Capture the cell that displays the provided text and extract its (X, Y) central coordinate. 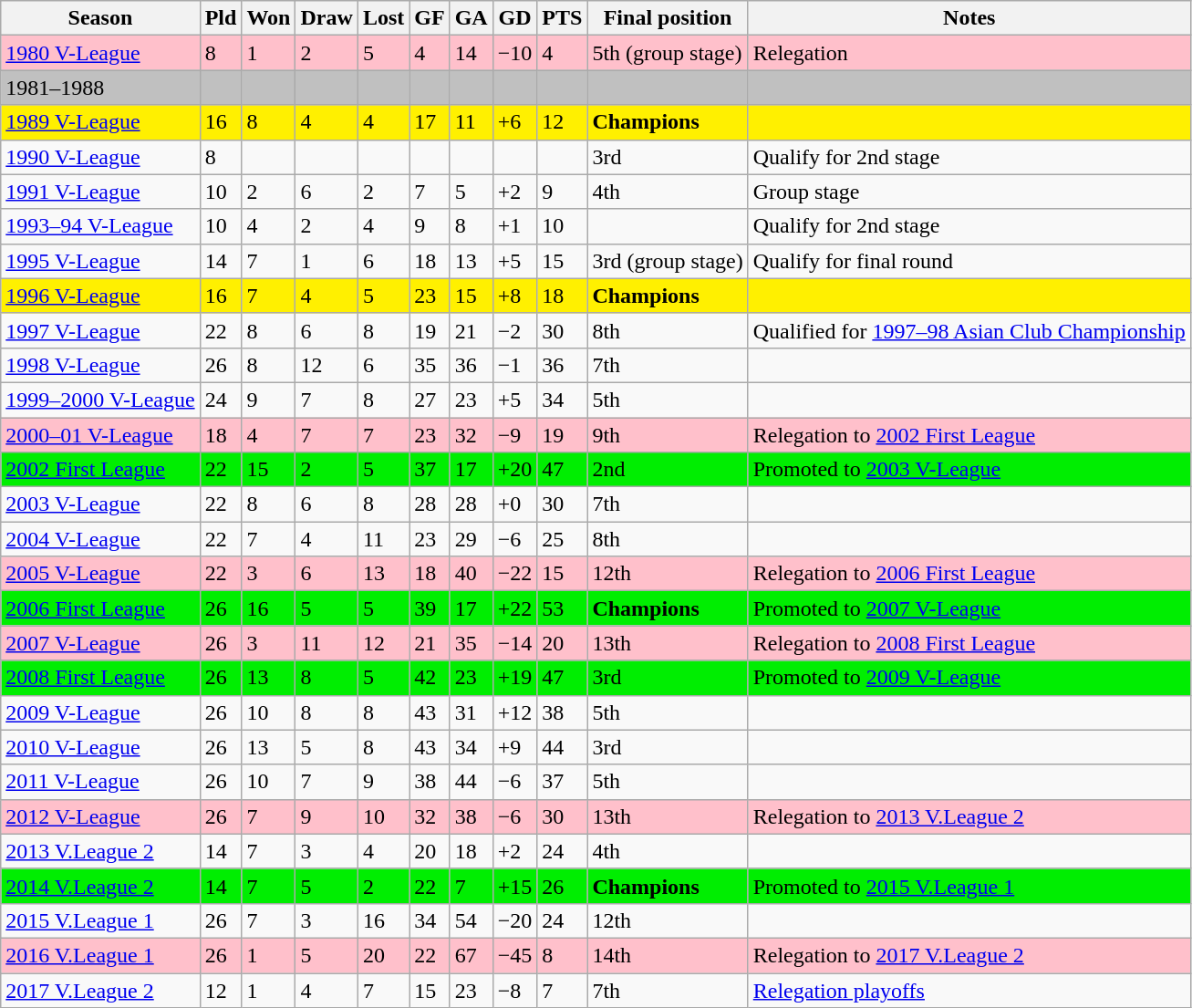
+19 (514, 678)
2015 V.League 1 (100, 920)
Relegation (969, 53)
2000–01 V-League (100, 435)
29 (471, 539)
+8 (514, 296)
+9 (514, 747)
1990 V-League (100, 157)
2014 V.League 2 (100, 886)
Promoted to 2003 V-League (969, 470)
Pld (221, 18)
−10 (514, 53)
1998 V-League (100, 365)
Relegation to 2017 V.League 2 (969, 955)
−1 (514, 365)
53 (562, 608)
Group stage (969, 192)
2011 V-League (100, 782)
2nd (668, 470)
54 (471, 920)
−45 (514, 955)
1997 V-League (100, 330)
1989 V-League (100, 122)
2003 V-League (100, 504)
+0 (514, 504)
1999–2000 V-League (100, 400)
Promoted to 2015 V.League 1 (969, 886)
2017 V.League 2 (100, 990)
2012 V-League (100, 816)
−8 (514, 990)
+12 (514, 712)
−20 (514, 920)
GF (430, 18)
1980 V-League (100, 53)
40 (471, 574)
Notes (969, 18)
5th (group stage) (668, 53)
39 (430, 608)
2009 V-League (100, 712)
+1 (514, 226)
2007 V-League (100, 643)
Won (268, 18)
9th (668, 435)
Relegation to 2013 V.League 2 (969, 816)
1991 V-League (100, 192)
1995 V-League (100, 261)
Final position (668, 18)
Relegation playoffs (969, 990)
2005 V-League (100, 574)
−14 (514, 643)
GD (514, 18)
2013 V.League 2 (100, 851)
1993–94 V-League (100, 226)
Lost (383, 18)
2010 V-League (100, 747)
2004 V-League (100, 539)
1996 V-League (100, 296)
67 (471, 955)
2008 First League (100, 678)
Draw (327, 18)
14th (668, 955)
+20 (514, 470)
Promoted to 2009 V-League (969, 678)
Relegation to 2008 First League (969, 643)
GA (471, 18)
−9 (514, 435)
42 (430, 678)
1981–1988 (100, 88)
2016 V.League 1 (100, 955)
2006 First League (100, 608)
+6 (514, 122)
−22 (514, 574)
31 (471, 712)
27 (430, 400)
−2 (514, 330)
25 (562, 539)
Qualify for final round (969, 261)
Qualified for 1997–98 Asian Club Championship (969, 330)
+15 (514, 886)
Season (100, 18)
Promoted to 2007 V-League (969, 608)
2002 First League (100, 470)
Relegation to 2006 First League (969, 574)
3rd (group stage) (668, 261)
+22 (514, 608)
Relegation to 2002 First League (969, 435)
PTS (562, 18)
